Locate the cell with the specified text and output its (x, y) center coordinate. 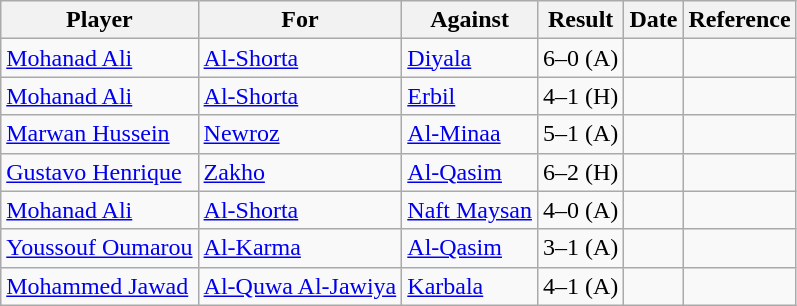
Al-Quwa Al-Jawiya (300, 286)
Al-Minaa (470, 134)
Reference (740, 20)
Player (100, 20)
Zakho (300, 172)
4–0 (A) (580, 210)
4–1 (H) (580, 96)
Erbil (470, 96)
6–0 (A) (580, 58)
4–1 (A) (580, 286)
Mohammed Jawad (100, 286)
Karbala (470, 286)
For (300, 20)
Youssouf Oumarou (100, 248)
Naft Maysan (470, 210)
3–1 (A) (580, 248)
6–2 (H) (580, 172)
Against (470, 20)
Gustavo Henrique (100, 172)
Diyala (470, 58)
Al-Karma (300, 248)
5–1 (A) (580, 134)
Result (580, 20)
Marwan Hussein (100, 134)
Newroz (300, 134)
Date (654, 20)
